From the cell containing the given text, extract its center point as [x, y] coordinate. 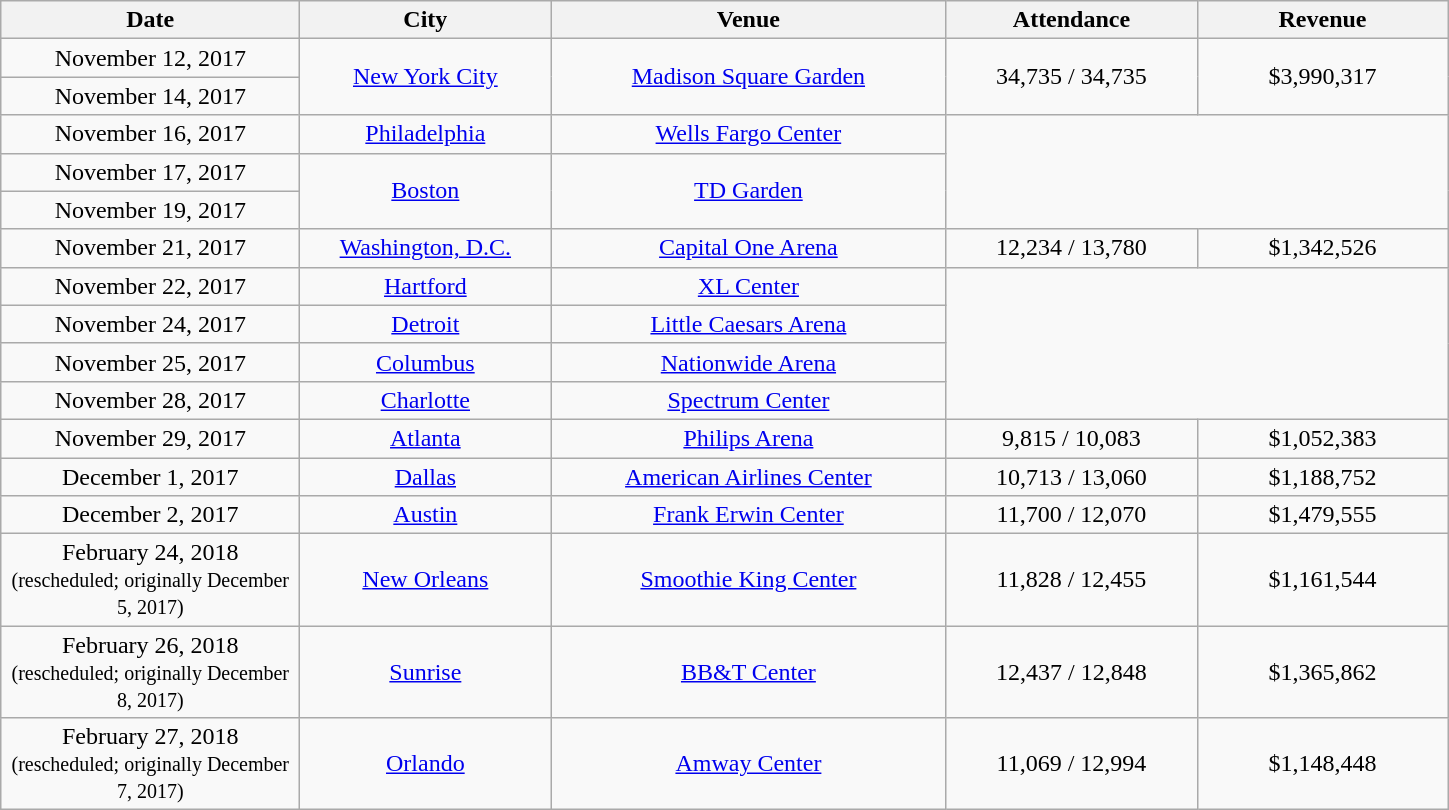
Attendance [1072, 20]
Little Caesars Arena [748, 324]
Philips Arena [748, 438]
12,234 / 13,780 [1072, 248]
November 25, 2017 [150, 362]
Philadelphia [426, 134]
$1,365,862 [1322, 672]
Sunrise [426, 672]
Orlando [426, 764]
Washington, D.C. [426, 248]
December 2, 2017 [150, 515]
November 29, 2017 [150, 438]
February 27, 2018 (rescheduled; originally December 7, 2017) [150, 764]
TD Garden [748, 191]
Nationwide Arena [748, 362]
Date [150, 20]
November 24, 2017 [150, 324]
Capital One Arena [748, 248]
$1,052,383 [1322, 438]
10,713 / 13,060 [1072, 477]
November 22, 2017 [150, 286]
City [426, 20]
Frank Erwin Center [748, 515]
XL Center [748, 286]
$1,148,448 [1322, 764]
February 24, 2018 (rescheduled; originally December 5, 2017) [150, 580]
Dallas [426, 477]
Hartford [426, 286]
November 19, 2017 [150, 210]
BB&T Center [748, 672]
$3,990,317 [1322, 77]
Smoothie King Center [748, 580]
11,069 / 12,994 [1072, 764]
$1,188,752 [1322, 477]
11,828 / 12,455 [1072, 580]
New York City [426, 77]
Columbus [426, 362]
Spectrum Center [748, 400]
November 28, 2017 [150, 400]
34,735 / 34,735 [1072, 77]
Venue [748, 20]
$1,161,544 [1322, 580]
Atlanta [426, 438]
February 26, 2018 (rescheduled; originally December 8, 2017) [150, 672]
November 17, 2017 [150, 172]
Detroit [426, 324]
Amway Center [748, 764]
12,437 / 12,848 [1072, 672]
November 16, 2017 [150, 134]
December 1, 2017 [150, 477]
Austin [426, 515]
November 21, 2017 [150, 248]
Revenue [1322, 20]
American Airlines Center [748, 477]
November 14, 2017 [150, 96]
9,815 / 10,083 [1072, 438]
$1,479,555 [1322, 515]
November 12, 2017 [150, 58]
Charlotte [426, 400]
Wells Fargo Center [748, 134]
Boston [426, 191]
New Orleans [426, 580]
Madison Square Garden [748, 77]
$1,342,526 [1322, 248]
11,700 / 12,070 [1072, 515]
